Identify which cell holds the provided text, then report its (X, Y) central coordinate. 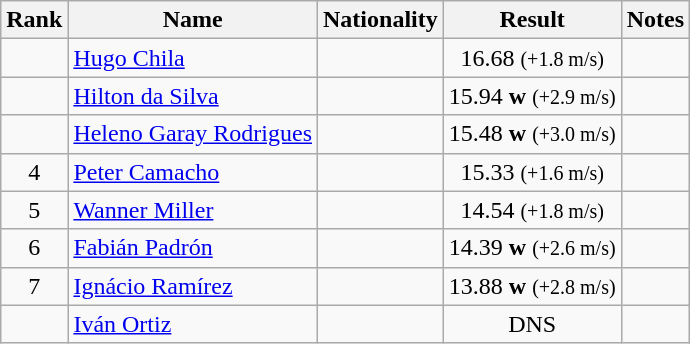
Nationality (381, 20)
Result (532, 20)
7 (34, 286)
Peter Camacho (193, 172)
4 (34, 172)
6 (34, 248)
Name (193, 20)
Fabián Padrón (193, 248)
Rank (34, 20)
Iván Ortiz (193, 324)
DNS (532, 324)
Ignácio Ramírez (193, 286)
14.39 w (+2.6 m/s) (532, 248)
15.33 (+1.6 m/s) (532, 172)
5 (34, 210)
Hugo Chila (193, 58)
13.88 w (+2.8 m/s) (532, 286)
16.68 (+1.8 m/s) (532, 58)
Wanner Miller (193, 210)
15.48 w (+3.0 m/s) (532, 134)
15.94 w (+2.9 m/s) (532, 96)
Hilton da Silva (193, 96)
Notes (655, 20)
Heleno Garay Rodrigues (193, 134)
14.54 (+1.8 m/s) (532, 210)
